Provide the [X, Y] coordinate of the cell's center where the given text is located.  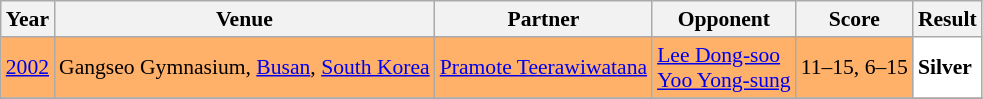
2002 [28, 68]
Pramote Teerawiwatana [544, 68]
Gangseo Gymnasium, Busan, South Korea [244, 68]
11–15, 6–15 [854, 68]
Lee Dong-soo Yoo Yong-sung [724, 68]
Venue [244, 19]
Result [948, 19]
Partner [544, 19]
Opponent [724, 19]
Silver [948, 68]
Year [28, 19]
Score [854, 19]
